Return the [x, y] coordinate for the center point of the cell that contains the specified text.  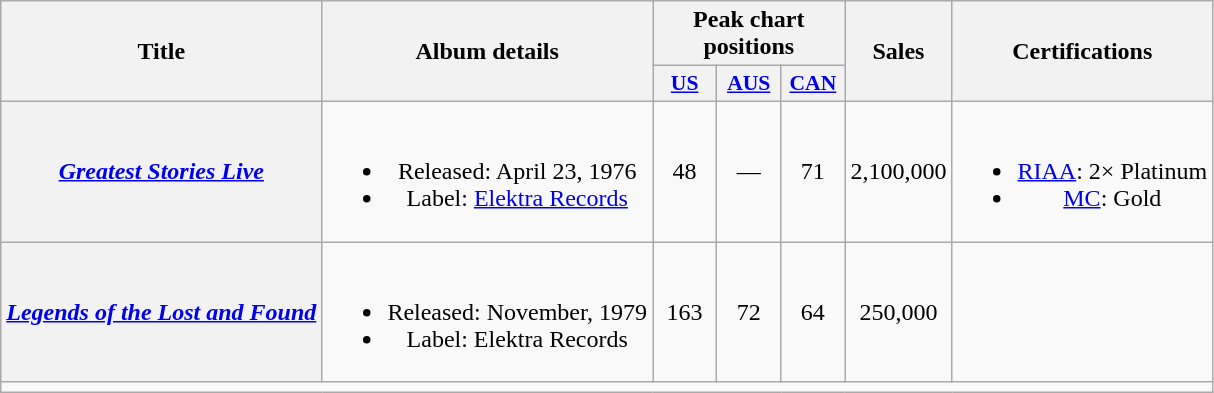
Certifications [1082, 52]
Title [162, 52]
250,000 [898, 312]
— [749, 171]
71 [813, 171]
Legends of the Lost and Found [162, 312]
Released: April 23, 1976Label: Elektra Records [488, 171]
163 [685, 312]
Sales [898, 52]
Greatest Stories Live [162, 171]
Released: November, 1979Label: Elektra Records [488, 312]
US [685, 84]
72 [749, 312]
2,100,000 [898, 171]
Album details [488, 52]
48 [685, 171]
RIAA: 2× PlatinumMC: Gold [1082, 171]
CAN [813, 84]
Peak chart positions [749, 34]
64 [813, 312]
AUS [749, 84]
